Scan for the cell matching the given text and deliver its (x, y) coordinate at center. 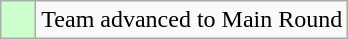
Team advanced to Main Round (192, 20)
